Find where the given text appears and provide that cell's center as (X, Y) coordinate. 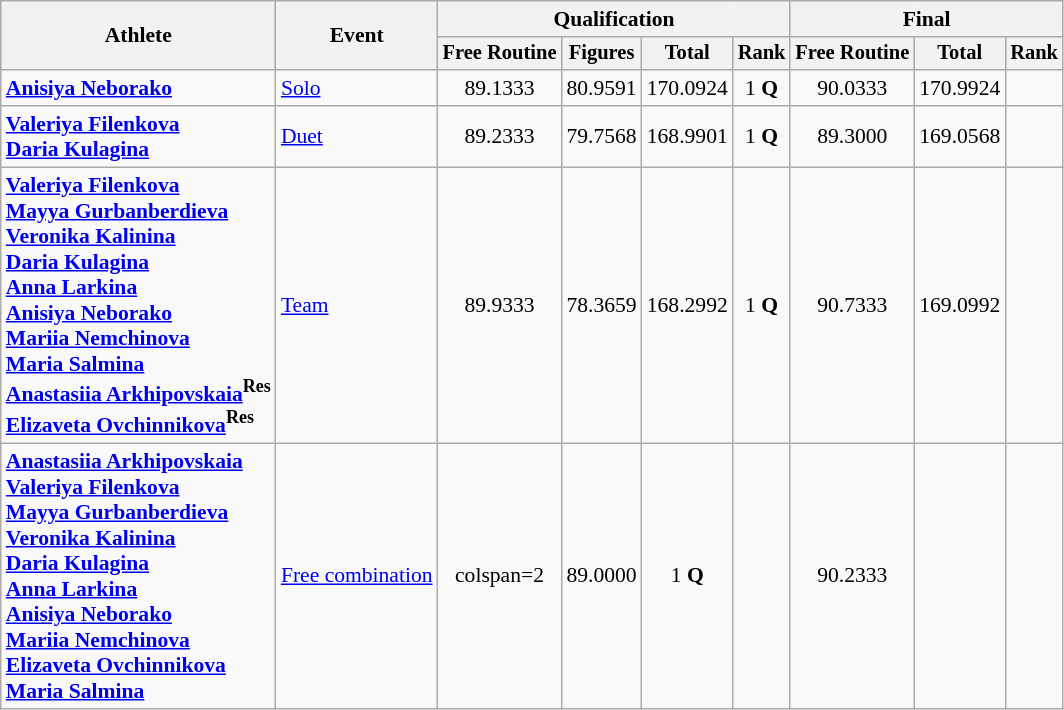
170.9924 (960, 88)
Athlete (138, 36)
Event (357, 36)
Solo (357, 88)
Team (357, 306)
168.2992 (688, 306)
89.9333 (500, 306)
89.1333 (500, 88)
89.0000 (601, 576)
Qualification (614, 19)
Valeriya FilenkovaDaria Kulagina (138, 136)
79.7568 (601, 136)
90.2333 (852, 576)
89.2333 (500, 136)
170.0924 (688, 88)
78.3659 (601, 306)
Figures (601, 54)
168.9901 (688, 136)
Free combination (357, 576)
169.0992 (960, 306)
Final (926, 19)
90.0333 (852, 88)
90.7333 (852, 306)
89.3000 (852, 136)
colspan=2 (500, 576)
Duet (357, 136)
Anisiya Neborako (138, 88)
80.9591 (601, 88)
169.0568 (960, 136)
